Determine the (x, y) coordinate at the center of the cell enclosing the given text.  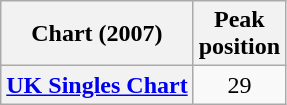
29 (239, 85)
Chart (2007) (97, 34)
Peakposition (239, 34)
UK Singles Chart (97, 85)
